For the text-containing cell, return its midpoint in [x, y] coordinate format. 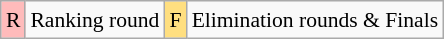
Ranking round [94, 20]
F [175, 20]
Elimination rounds & Finals [316, 20]
R [14, 20]
